Return the (x, y) coordinate for the center point of the cell that contains the specified text.  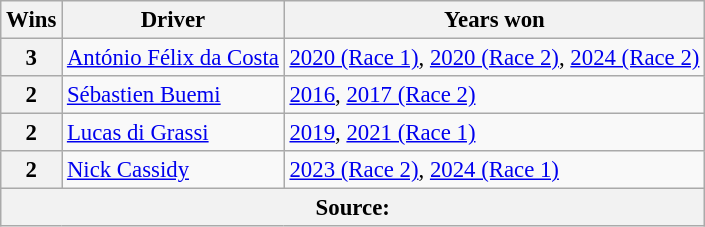
2020 (Race 1), 2020 (Race 2), 2024 (Race 2) (494, 58)
Lucas di Grassi (174, 133)
3 (32, 58)
Years won (494, 20)
Source: (353, 208)
Nick Cassidy (174, 170)
2019, 2021 (Race 1) (494, 133)
Wins (32, 20)
António Félix da Costa (174, 58)
Sébastien Buemi (174, 95)
2016, 2017 (Race 2) (494, 95)
2023 (Race 2), 2024 (Race 1) (494, 170)
Driver (174, 20)
